Capture the cell that displays the provided text and extract its [x, y] central coordinate. 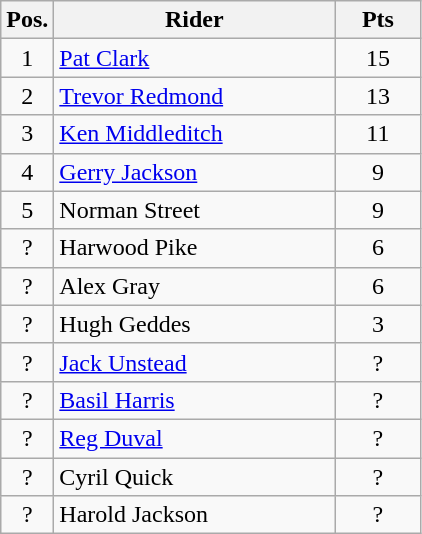
Alex Gray [194, 286]
Pat Clark [194, 58]
Pts [378, 20]
Pos. [28, 20]
Jack Unstead [194, 362]
Trevor Redmond [194, 96]
Hugh Geddes [194, 324]
2 [28, 96]
Cyril Quick [194, 477]
4 [28, 172]
Reg Duval [194, 438]
Ken Middleditch [194, 134]
Rider [194, 20]
15 [378, 58]
Basil Harris [194, 400]
Norman Street [194, 210]
1 [28, 58]
Harold Jackson [194, 515]
5 [28, 210]
11 [378, 134]
13 [378, 96]
Harwood Pike [194, 248]
Gerry Jackson [194, 172]
